Output the [X, Y] coordinate of the center of the cell containing the given text.  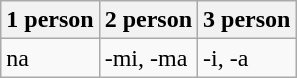
2 person [148, 20]
-i, -a [247, 58]
1 person [50, 20]
na [50, 58]
3 person [247, 20]
-mi, -ma [148, 58]
